Output the [x, y] coordinate of the center of the cell containing the given text.  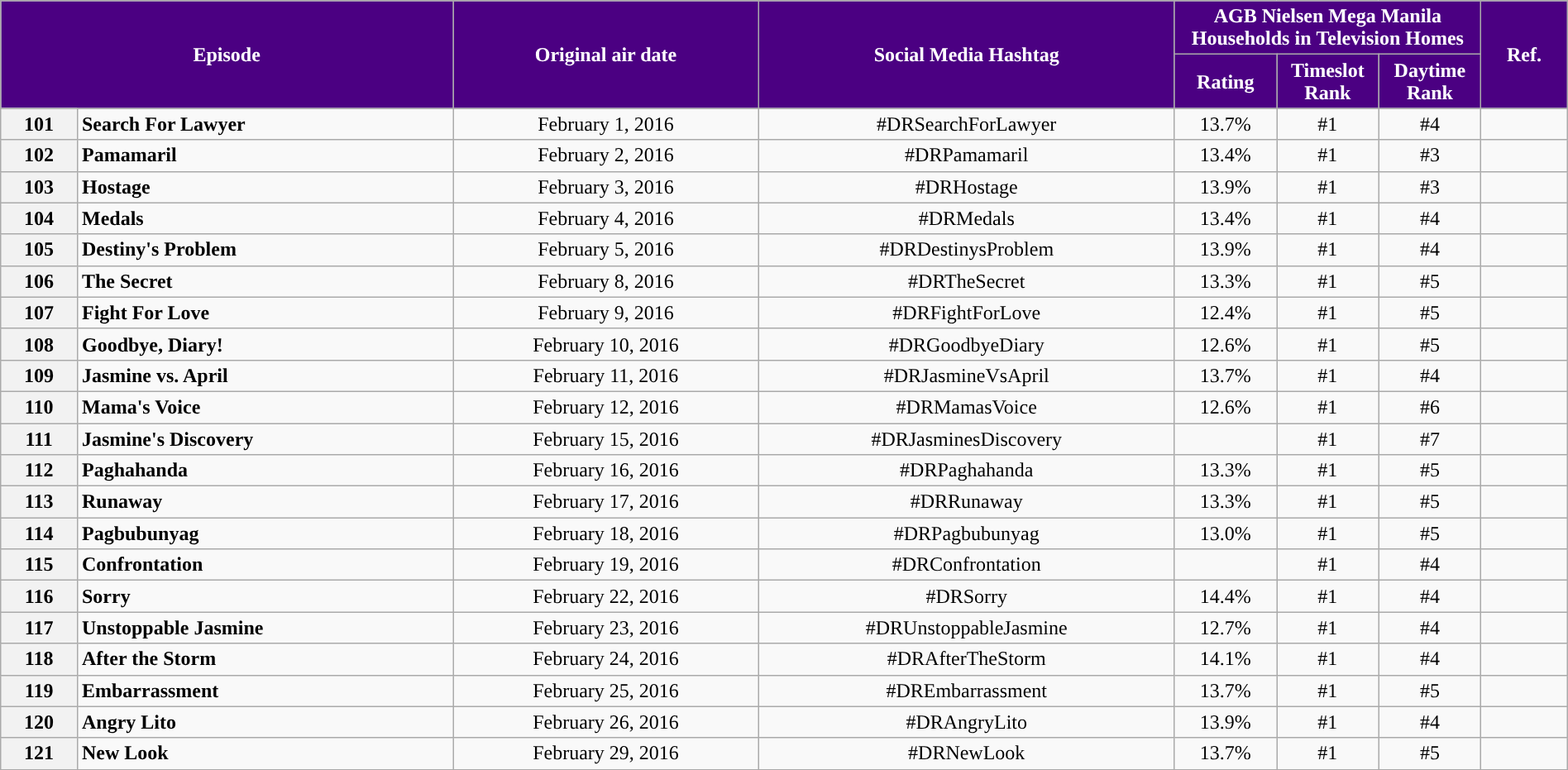
February 26, 2016 [606, 722]
February 29, 2016 [606, 753]
Confrontation [265, 565]
Unstoppable Jasmine [265, 628]
Angry Lito [265, 722]
#DRPagbubunyag [966, 533]
February 16, 2016 [606, 471]
AGB Nielsen Mega Manila Households in Television Homes [1328, 28]
Mama's Voice [265, 407]
February 3, 2016 [606, 187]
#DRGoodbyeDiary [966, 344]
116 [40, 596]
104 [40, 218]
#DRJasminesDiscovery [966, 439]
#DRPamamaril [966, 155]
Fight For Love [265, 313]
109 [40, 375]
#6 [1430, 407]
Search For Lawyer [265, 124]
12.7% [1226, 628]
February 23, 2016 [606, 628]
Paghahanda [265, 471]
#DRAngryLito [966, 722]
February 19, 2016 [606, 565]
#DRNewLook [966, 753]
February 1, 2016 [606, 124]
Jasmine vs. April [265, 375]
119 [40, 691]
#DRSearchForLawyer [966, 124]
111 [40, 439]
Pamamaril [265, 155]
112 [40, 471]
#DRHostage [966, 187]
#DRSorry [966, 596]
#DRMamasVoice [966, 407]
14.1% [1226, 659]
Goodbye, Diary! [265, 344]
110 [40, 407]
#DRTheSecret [966, 281]
#DRRunaway [966, 502]
13.0% [1226, 533]
#DRJasmineVsApril [966, 375]
108 [40, 344]
Rating [1226, 81]
#DRFightForLove [966, 313]
117 [40, 628]
121 [40, 753]
Episode [227, 55]
February 17, 2016 [606, 502]
New Look [265, 753]
Embarrassment [265, 691]
Jasmine's Discovery [265, 439]
February 25, 2016 [606, 691]
February 10, 2016 [606, 344]
106 [40, 281]
107 [40, 313]
February 22, 2016 [606, 596]
February 4, 2016 [606, 218]
February 8, 2016 [606, 281]
#DRUnstoppableJasmine [966, 628]
#DRAfterTheStorm [966, 659]
103 [40, 187]
Daytime Rank [1430, 81]
Medals [265, 218]
After the Storm [265, 659]
114 [40, 533]
102 [40, 155]
118 [40, 659]
February 24, 2016 [606, 659]
115 [40, 565]
#DRPaghahanda [966, 471]
February 15, 2016 [606, 439]
February 2, 2016 [606, 155]
February 11, 2016 [606, 375]
February 9, 2016 [606, 313]
February 18, 2016 [606, 533]
Ref. [1525, 55]
Sorry [265, 596]
101 [40, 124]
#7 [1430, 439]
Timeslot Rank [1328, 81]
The Secret [265, 281]
Original air date [606, 55]
Hostage [265, 187]
February 5, 2016 [606, 250]
14.4% [1226, 596]
#DRMedals [966, 218]
#DREmbarrassment [966, 691]
#DRConfrontation [966, 565]
February 12, 2016 [606, 407]
#DRDestinysProblem [966, 250]
12.4% [1226, 313]
113 [40, 502]
Social Media Hashtag [966, 55]
120 [40, 722]
105 [40, 250]
Destiny's Problem [265, 250]
Runaway [265, 502]
Pagbubunyag [265, 533]
